Find where the given text appears and provide that cell's center as (X, Y) coordinate. 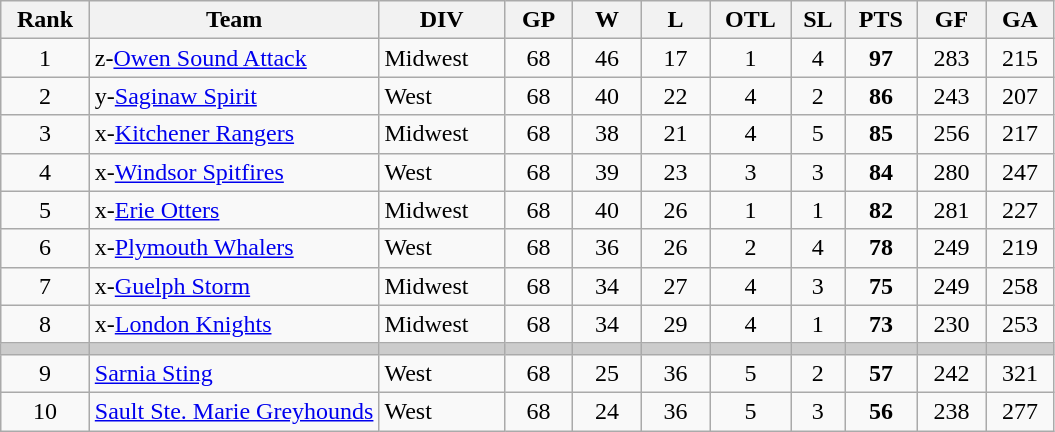
x-London Knights (234, 324)
6 (46, 248)
27 (675, 286)
Sarnia Sting (234, 373)
215 (1020, 58)
242 (951, 373)
x-Erie Otters (234, 210)
207 (1020, 96)
y-Saginaw Spirit (234, 96)
L (675, 20)
x-Guelph Storm (234, 286)
56 (882, 411)
z-Owen Sound Attack (234, 58)
243 (951, 96)
75 (882, 286)
25 (607, 373)
Team (234, 20)
9 (46, 373)
DIV (442, 20)
10 (46, 411)
46 (607, 58)
82 (882, 210)
78 (882, 248)
38 (607, 134)
GF (951, 20)
97 (882, 58)
57 (882, 373)
258 (1020, 286)
283 (951, 58)
321 (1020, 373)
24 (607, 411)
256 (951, 134)
281 (951, 210)
x-Plymouth Whalers (234, 248)
23 (675, 172)
73 (882, 324)
219 (1020, 248)
W (607, 20)
217 (1020, 134)
GA (1020, 20)
280 (951, 172)
SL (818, 20)
7 (46, 286)
247 (1020, 172)
21 (675, 134)
277 (1020, 411)
OTL (750, 20)
253 (1020, 324)
29 (675, 324)
8 (46, 324)
PTS (882, 20)
x-Windsor Spitfires (234, 172)
85 (882, 134)
22 (675, 96)
17 (675, 58)
Rank (46, 20)
230 (951, 324)
238 (951, 411)
227 (1020, 210)
86 (882, 96)
39 (607, 172)
GP (538, 20)
x-Kitchener Rangers (234, 134)
Sault Ste. Marie Greyhounds (234, 411)
84 (882, 172)
